Return [X, Y] of the center of cell containing provided text 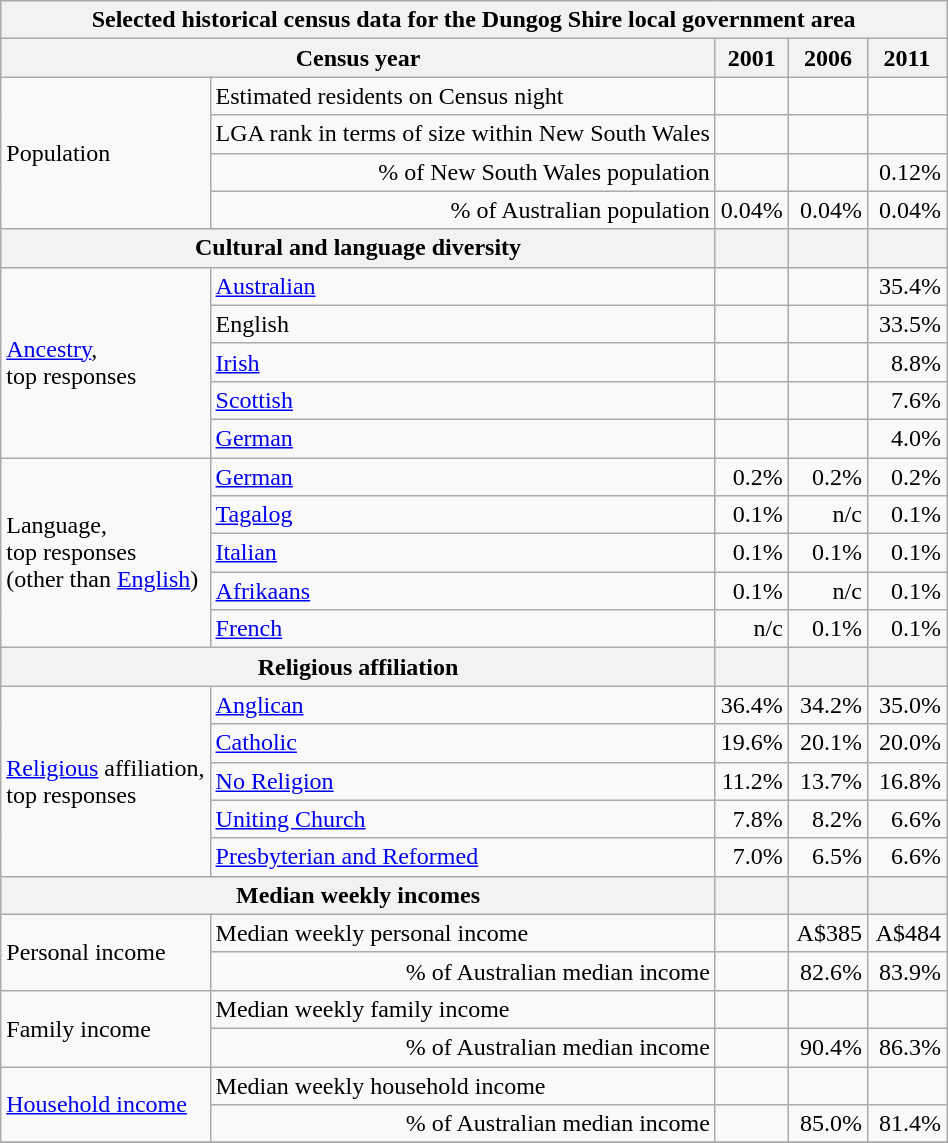
86.3% [906, 1047]
Population [106, 153]
% of Australian population [462, 210]
English [462, 324]
13.7% [828, 781]
19.6% [752, 743]
33.5% [906, 324]
8.8% [906, 362]
% of New South Wales population [462, 172]
Religious affiliation,top responses [106, 781]
Family income [106, 1028]
French [462, 629]
Religious affiliation [358, 667]
LGA rank in terms of size within New South Wales [462, 134]
Cultural and language diversity [358, 248]
Presbyterian and Reformed [462, 857]
16.8% [906, 781]
Afrikaans [462, 591]
Census year [358, 58]
Australian [462, 286]
34.2% [828, 705]
Household income [106, 1104]
83.9% [906, 971]
20.0% [906, 743]
Median weekly household income [462, 1085]
8.2% [828, 819]
Median weekly incomes [358, 895]
Anglican [462, 705]
Personal income [106, 952]
2001 [752, 58]
Ancestry,top responses [106, 362]
Median weekly personal income [462, 933]
90.4% [828, 1047]
A$385 [828, 933]
4.0% [906, 438]
Tagalog [462, 515]
No Religion [462, 781]
35.0% [906, 705]
7.6% [906, 400]
Language,top responses(other than English) [106, 553]
35.4% [906, 286]
11.2% [752, 781]
0.12% [906, 172]
Estimated residents on Census night [462, 96]
81.4% [906, 1124]
20.1% [828, 743]
Irish [462, 362]
Scottish [462, 400]
82.6% [828, 971]
Median weekly family income [462, 1009]
6.5% [828, 857]
7.8% [752, 819]
Selected historical census data for the Dungog Shire local government area [474, 20]
A$484 [906, 933]
Italian [462, 553]
85.0% [828, 1124]
7.0% [752, 857]
Uniting Church [462, 819]
2006 [828, 58]
2011 [906, 58]
Catholic [462, 743]
36.4% [752, 705]
